Identify which cell holds the provided text, then report its (X, Y) central coordinate. 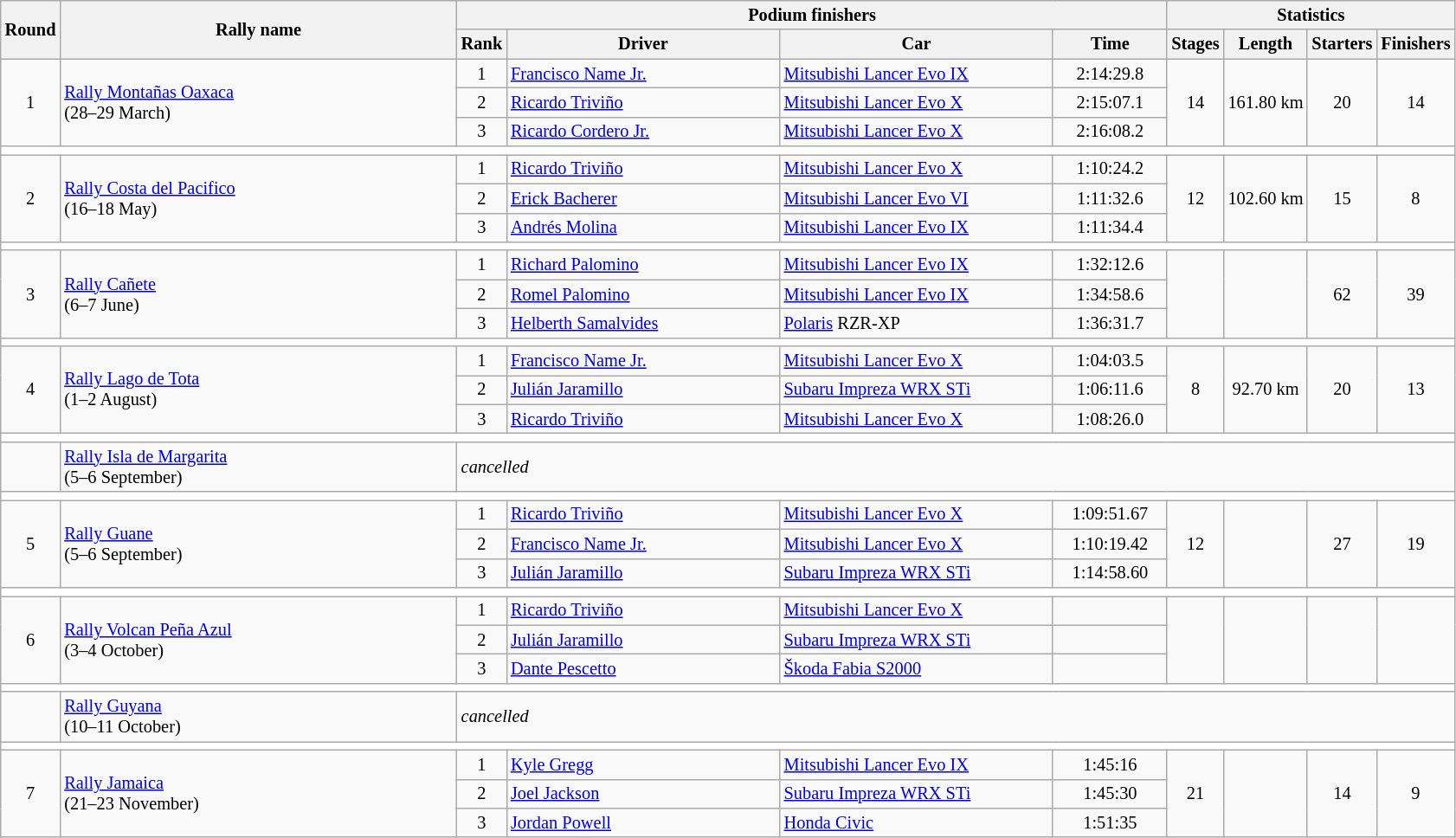
Time (1110, 44)
Rally name (258, 29)
Length (1266, 44)
Andrés Molina (643, 228)
6 (31, 639)
1:11:34.4 (1110, 228)
Rally Jamaica(21–23 November) (258, 793)
Driver (643, 44)
5 (31, 544)
Ricardo Cordero Jr. (643, 132)
Rally Volcan Peña Azul(3–4 October) (258, 639)
62 (1342, 294)
27 (1342, 544)
Rally Guane(5–6 September) (258, 544)
Joel Jackson (643, 794)
Rally Cañete(6–7 June) (258, 294)
1:14:58.60 (1110, 573)
Statistics (1311, 15)
Mitsubishi Lancer Evo VI (917, 198)
1:08:26.0 (1110, 419)
9 (1415, 793)
Starters (1342, 44)
1:04:03.5 (1110, 361)
2:15:07.1 (1110, 102)
Round (31, 29)
Stages (1195, 44)
Kyle Gregg (643, 764)
1:51:35 (1110, 822)
1:06:11.6 (1110, 390)
Car (917, 44)
4 (31, 390)
92.70 km (1266, 390)
Romel Palomino (643, 294)
1:10:24.2 (1110, 169)
13 (1415, 390)
15 (1342, 197)
Rank (481, 44)
2:16:08.2 (1110, 132)
Rally Guyana(10–11 October) (258, 717)
102.60 km (1266, 197)
Richard Palomino (643, 265)
161.80 km (1266, 102)
Podium finishers (812, 15)
Erick Bacherer (643, 198)
Helberth Samalvides (643, 323)
1:45:30 (1110, 794)
Rally Montañas Oaxaca(28–29 March) (258, 102)
Rally Costa del Pacifico(16–18 May) (258, 197)
Honda Civic (917, 822)
39 (1415, 294)
Polaris RZR-XP (917, 323)
1:09:51.67 (1110, 514)
7 (31, 793)
Jordan Powell (643, 822)
1:36:31.7 (1110, 323)
1:10:19.42 (1110, 544)
Rally Isla de Margarita(5–6 September) (258, 467)
Finishers (1415, 44)
2:14:29.8 (1110, 74)
Dante Pescetto (643, 668)
Rally Lago de Tota(1–2 August) (258, 390)
1:45:16 (1110, 764)
1:11:32.6 (1110, 198)
19 (1415, 544)
21 (1195, 793)
1:32:12.6 (1110, 265)
1:34:58.6 (1110, 294)
Škoda Fabia S2000 (917, 668)
